Provide the (x, y) coordinate of the cell's center where the given text is located.  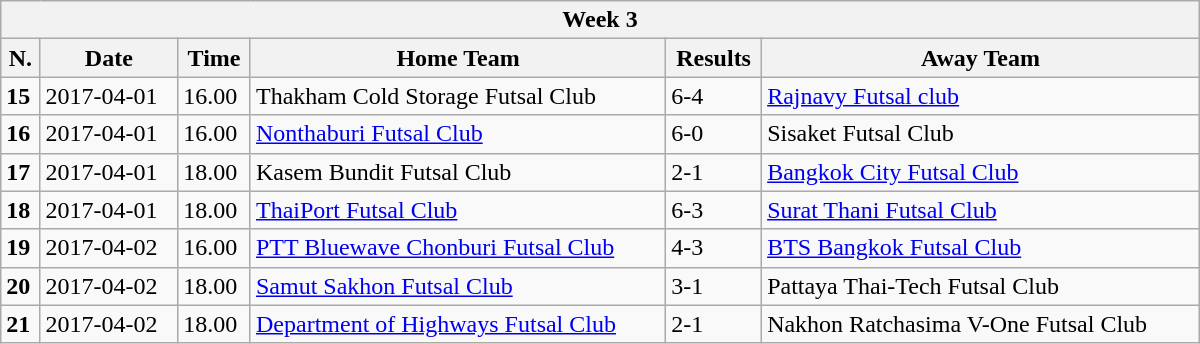
18 (20, 210)
Nakhon Ratchasima V-One Futsal Club (981, 324)
Bangkok City Futsal Club (981, 172)
6-4 (714, 96)
Department of Highways Futsal Club (458, 324)
3-1 (714, 286)
Surat Thani Futsal Club (981, 210)
Pattaya Thai-Tech Futsal Club (981, 286)
Samut Sakhon Futsal Club (458, 286)
Home Team (458, 58)
Away Team (981, 58)
Thakham Cold Storage Futsal Club (458, 96)
4-3 (714, 248)
Time (214, 58)
N. (20, 58)
ThaiPort Futsal Club (458, 210)
Week 3 (600, 20)
Kasem Bundit Futsal Club (458, 172)
16 (20, 134)
21 (20, 324)
19 (20, 248)
6-0 (714, 134)
PTT Bluewave Chonburi Futsal Club (458, 248)
6-3 (714, 210)
Results (714, 58)
17 (20, 172)
Sisaket Futsal Club (981, 134)
15 (20, 96)
Nonthaburi Futsal Club (458, 134)
Date (109, 58)
Rajnavy Futsal club (981, 96)
BTS Bangkok Futsal Club (981, 248)
20 (20, 286)
